Provide the [X, Y] coordinate of the cell's center where the given text is located.  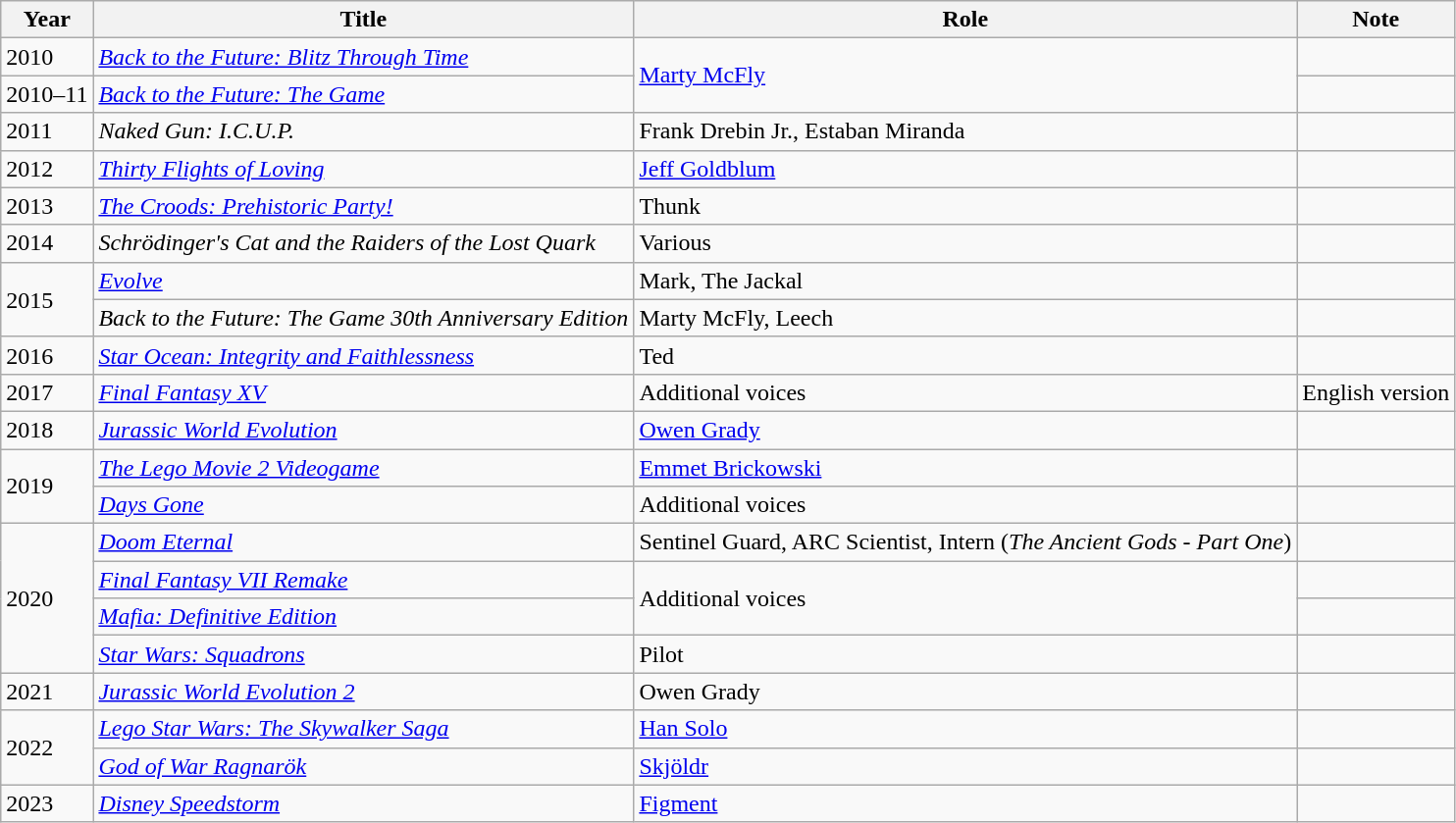
Jurassic World Evolution [363, 430]
English version [1376, 392]
Emmet Brickowski [965, 468]
Jurassic World Evolution 2 [363, 692]
2022 [47, 747]
2014 [47, 243]
2019 [47, 487]
Thirty Flights of Loving [363, 169]
God of War Ragnarök [363, 766]
2023 [47, 803]
Han Solo [965, 729]
Jeff Goldblum [965, 169]
Mark, The Jackal [965, 281]
Title [363, 20]
Naked Gun: I.C.U.P. [363, 131]
Marty McFly, Leech [965, 318]
The Croods: Prehistoric Party! [363, 206]
Sentinel Guard, ARC Scientist, Intern (The Ancient Gods - Part One) [965, 542]
Back to the Future: The Game [363, 94]
The Lego Movie 2 Videogame [363, 468]
2017 [47, 392]
Final Fantasy VII Remake [363, 580]
Schrödinger's Cat and the Raiders of the Lost Quark [363, 243]
Frank Drebin Jr., Estaban Miranda [965, 131]
Final Fantasy XV [363, 392]
2020 [47, 598]
Role [965, 20]
Skjöldr [965, 766]
2011 [47, 131]
2012 [47, 169]
2018 [47, 430]
Pilot [965, 654]
2010–11 [47, 94]
Various [965, 243]
Lego Star Wars: The Skywalker Saga [363, 729]
Marty McFly [965, 76]
Year [47, 20]
Ted [965, 355]
Disney Speedstorm [363, 803]
2015 [47, 299]
2016 [47, 355]
Star Wars: Squadrons [363, 654]
Evolve [363, 281]
2010 [47, 57]
Mafia: Definitive Edition [363, 617]
Figment [965, 803]
2021 [47, 692]
Star Ocean: Integrity and Faithlessness [363, 355]
Doom Eternal [363, 542]
Note [1376, 20]
Back to the Future: The Game 30th Anniversary Edition [363, 318]
Days Gone [363, 505]
Back to the Future: Blitz Through Time [363, 57]
2013 [47, 206]
Thunk [965, 206]
